Determine the (x, y) coordinate at the center of the cell enclosing the given text.  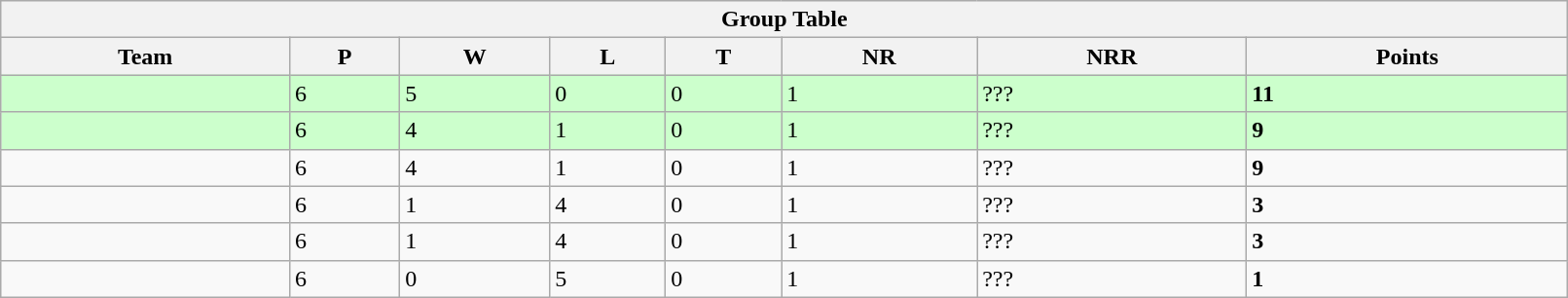
T (724, 56)
Team (146, 56)
Points (1407, 56)
Group Table (784, 19)
11 (1407, 93)
L (607, 56)
P (345, 56)
W (475, 56)
NRR (1112, 56)
NR (880, 56)
